Detect which cell encompasses the target text, then output its [x, y] center coordinate. 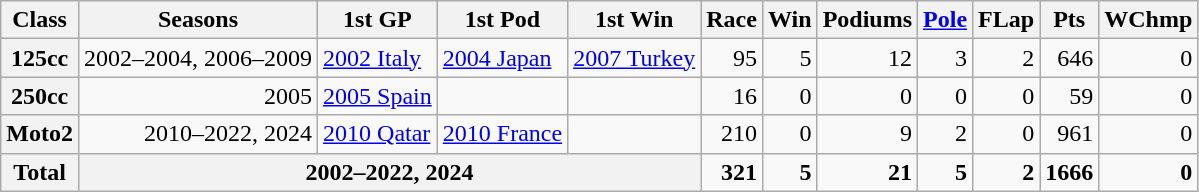
9 [867, 134]
961 [1070, 134]
2007 Turkey [634, 58]
59 [1070, 96]
21 [867, 172]
2010–2022, 2024 [198, 134]
250cc [40, 96]
12 [867, 58]
2004 Japan [502, 58]
1st Pod [502, 20]
210 [732, 134]
Pole [946, 20]
2005 Spain [378, 96]
646 [1070, 58]
Total [40, 172]
Pts [1070, 20]
Race [732, 20]
2005 [198, 96]
1666 [1070, 172]
2002–2022, 2024 [389, 172]
3 [946, 58]
1st GP [378, 20]
321 [732, 172]
Podiums [867, 20]
Class [40, 20]
125cc [40, 58]
Moto2 [40, 134]
2010 France [502, 134]
Seasons [198, 20]
Win [790, 20]
95 [732, 58]
2002–2004, 2006–2009 [198, 58]
16 [732, 96]
2010 Qatar [378, 134]
WChmp [1148, 20]
2002 Italy [378, 58]
FLap [1006, 20]
1st Win [634, 20]
